From the cell containing the given text, extract its center point as [x, y] coordinate. 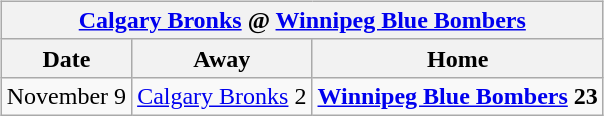
Away [222, 58]
Calgary Bronks 2 [222, 96]
Home [458, 58]
Calgary Bronks @ Winnipeg Blue Bombers [302, 20]
Winnipeg Blue Bombers 23 [458, 96]
November 9 [66, 96]
Date [66, 58]
